Identify which cell holds the provided text, then report its (x, y) central coordinate. 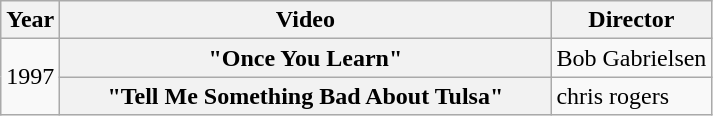
"Tell Me Something Bad About Tulsa" (306, 96)
chris rogers (632, 96)
Director (632, 20)
1997 (30, 77)
Bob Gabrielsen (632, 58)
Year (30, 20)
"Once You Learn" (306, 58)
Video (306, 20)
